Provide the [x, y] coordinate of the cell's center where the given text is located.  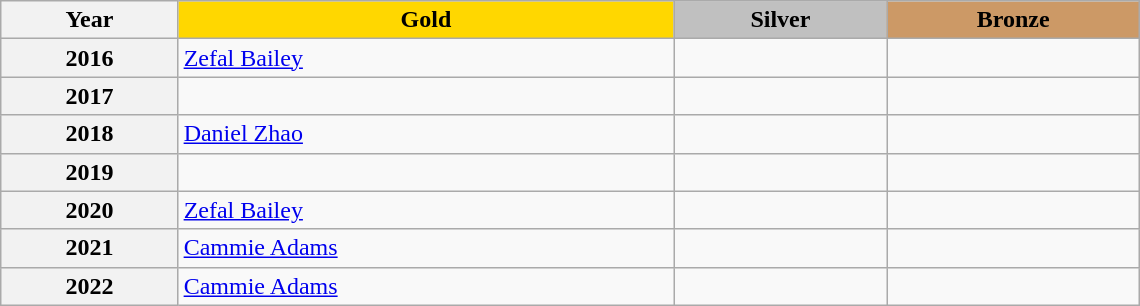
2017 [90, 96]
Daniel Zhao [426, 134]
2021 [90, 248]
2016 [90, 58]
2022 [90, 286]
Year [90, 20]
2018 [90, 134]
Gold [426, 20]
2020 [90, 210]
Silver [780, 20]
Bronze [1013, 20]
2019 [90, 172]
